Detect which cell encompasses the target text, then output its [x, y] center coordinate. 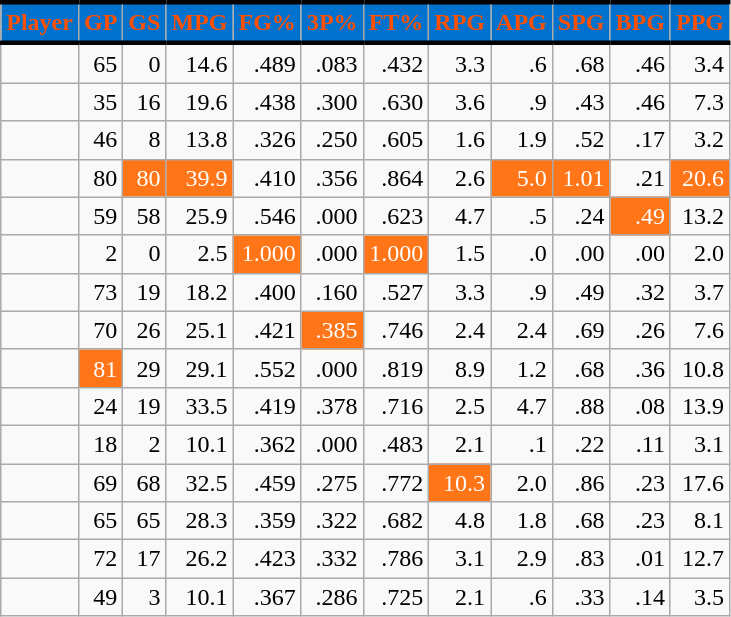
35 [100, 102]
7.3 [700, 102]
13.2 [700, 216]
.0 [522, 254]
.160 [332, 292]
.32 [640, 292]
GP [100, 22]
.88 [581, 406]
.438 [267, 102]
.1 [522, 444]
.410 [267, 178]
8 [144, 140]
.332 [332, 559]
PPG [700, 22]
73 [100, 292]
.605 [396, 140]
26 [144, 330]
3.2 [700, 140]
.459 [267, 483]
46 [100, 140]
3 [144, 597]
.69 [581, 330]
.300 [332, 102]
.419 [267, 406]
18.2 [200, 292]
.725 [396, 597]
.01 [640, 559]
1.8 [522, 521]
.275 [332, 483]
3.7 [700, 292]
20.6 [700, 178]
.17 [640, 140]
Player [40, 22]
.421 [267, 330]
2.9 [522, 559]
29 [144, 368]
1.9 [522, 140]
70 [100, 330]
.378 [332, 406]
3P% [332, 22]
24 [100, 406]
.746 [396, 330]
69 [100, 483]
.527 [396, 292]
.786 [396, 559]
2.6 [460, 178]
28.3 [200, 521]
.43 [581, 102]
4.8 [460, 521]
.5 [522, 216]
10.8 [700, 368]
25.9 [200, 216]
.52 [581, 140]
.083 [332, 63]
SPG [581, 22]
.423 [267, 559]
17.6 [700, 483]
.367 [267, 597]
81 [100, 368]
72 [100, 559]
29.1 [200, 368]
.356 [332, 178]
59 [100, 216]
.552 [267, 368]
.14 [640, 597]
5.0 [522, 178]
.322 [332, 521]
33.5 [200, 406]
39.9 [200, 178]
68 [144, 483]
.83 [581, 559]
.250 [332, 140]
1.5 [460, 254]
13.9 [700, 406]
.08 [640, 406]
.26 [640, 330]
.22 [581, 444]
16 [144, 102]
.24 [581, 216]
.21 [640, 178]
FG% [267, 22]
32.5 [200, 483]
3.5 [700, 597]
.33 [581, 597]
.489 [267, 63]
.432 [396, 63]
49 [100, 597]
8.9 [460, 368]
FT% [396, 22]
3.6 [460, 102]
.483 [396, 444]
.772 [396, 483]
.385 [332, 330]
.546 [267, 216]
.359 [267, 521]
APG [522, 22]
.623 [396, 216]
.682 [396, 521]
25.1 [200, 330]
.819 [396, 368]
MPG [200, 22]
10.3 [460, 483]
8.1 [700, 521]
12.7 [700, 559]
.86 [581, 483]
BPG [640, 22]
18 [100, 444]
1.01 [581, 178]
.36 [640, 368]
RPG [460, 22]
.864 [396, 178]
13.8 [200, 140]
.400 [267, 292]
.286 [332, 597]
.716 [396, 406]
1.6 [460, 140]
14.6 [200, 63]
.11 [640, 444]
3.4 [700, 63]
7.6 [700, 330]
26.2 [200, 559]
GS [144, 22]
.362 [267, 444]
58 [144, 216]
19.6 [200, 102]
.326 [267, 140]
1.2 [522, 368]
.630 [396, 102]
17 [144, 559]
